Find where the given text appears and provide that cell's center as (x, y) coordinate. 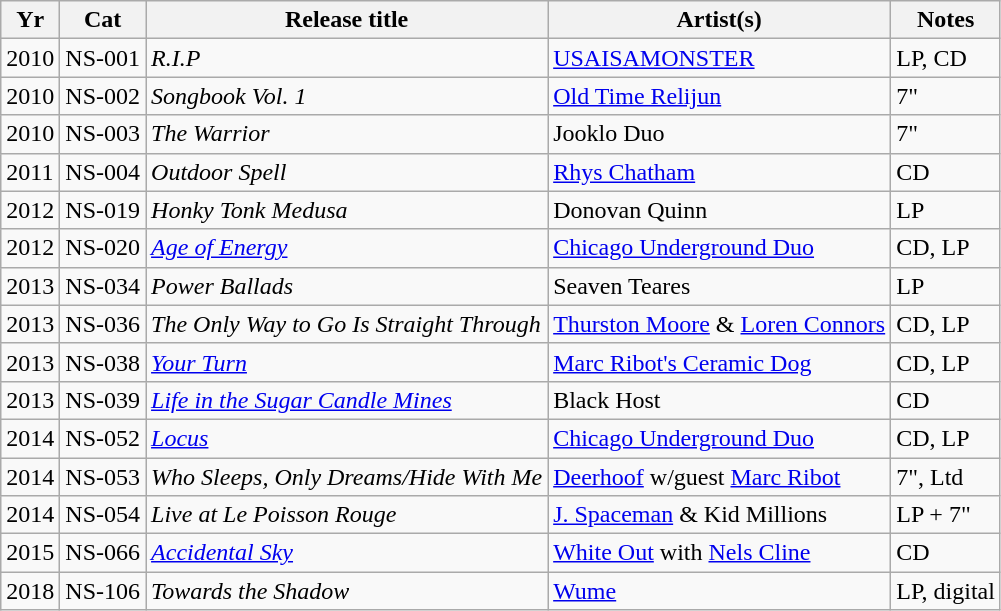
NS-052 (103, 438)
Black Host (720, 400)
Who Sleeps, Only Dreams/Hide With Me (347, 477)
Rhys Chatham (720, 172)
NS-034 (103, 286)
NS-038 (103, 362)
NS-002 (103, 96)
LP, CD (946, 58)
NS-054 (103, 515)
Seaven Teares (720, 286)
Wume (720, 591)
LP, digital (946, 591)
Live at Le Poisson Rouge (347, 515)
Notes (946, 20)
Life in the Sugar Candle Mines (347, 400)
NS-039 (103, 400)
2018 (30, 591)
NS-020 (103, 248)
NS-036 (103, 324)
NS-001 (103, 58)
Towards the Shadow (347, 591)
NS-003 (103, 134)
Locus (347, 438)
2015 (30, 553)
Yr (30, 20)
NS-019 (103, 210)
NS-053 (103, 477)
Marc Ribot's Ceramic Dog (720, 362)
Age of Energy (347, 248)
The Warrior (347, 134)
2011 (30, 172)
R.I.P (347, 58)
NS-106 (103, 591)
Jooklo Duo (720, 134)
Outdoor Spell (347, 172)
Thurston Moore & Loren Connors (720, 324)
Artist(s) (720, 20)
Deerhoof w/guest Marc Ribot (720, 477)
NS-066 (103, 553)
Old Time Relijun (720, 96)
Your Turn (347, 362)
Donovan Quinn (720, 210)
J. Spaceman & Kid Millions (720, 515)
Songbook Vol. 1 (347, 96)
Power Ballads (347, 286)
LP + 7" (946, 515)
The Only Way to Go Is Straight Through (347, 324)
NS-004 (103, 172)
Accidental Sky (347, 553)
White Out with Nels Cline (720, 553)
Honky Tonk Medusa (347, 210)
Cat (103, 20)
USAISAMONSTER (720, 58)
7", Ltd (946, 477)
Release title (347, 20)
